Provide the [X, Y] coordinate of the cell's center where the given text is located.  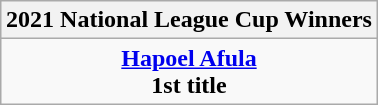
2021 National League Cup Winners [190, 20]
Hapoel Afula 1st title [190, 72]
